Find where the given text appears and provide that cell's center as (X, Y) coordinate. 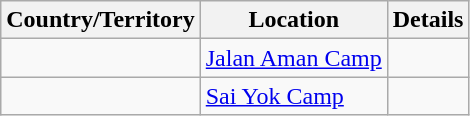
Jalan Aman Camp (294, 58)
Sai Yok Camp (294, 96)
Location (294, 20)
Country/Territory (100, 20)
Details (428, 20)
